Identify which cell holds the provided text, then report its (X, Y) central coordinate. 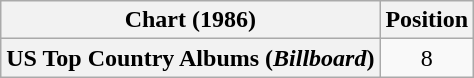
8 (427, 58)
Position (427, 20)
US Top Country Albums (Billboard) (190, 58)
Chart (1986) (190, 20)
